Detect which cell encompasses the target text, then output its (X, Y) center coordinate. 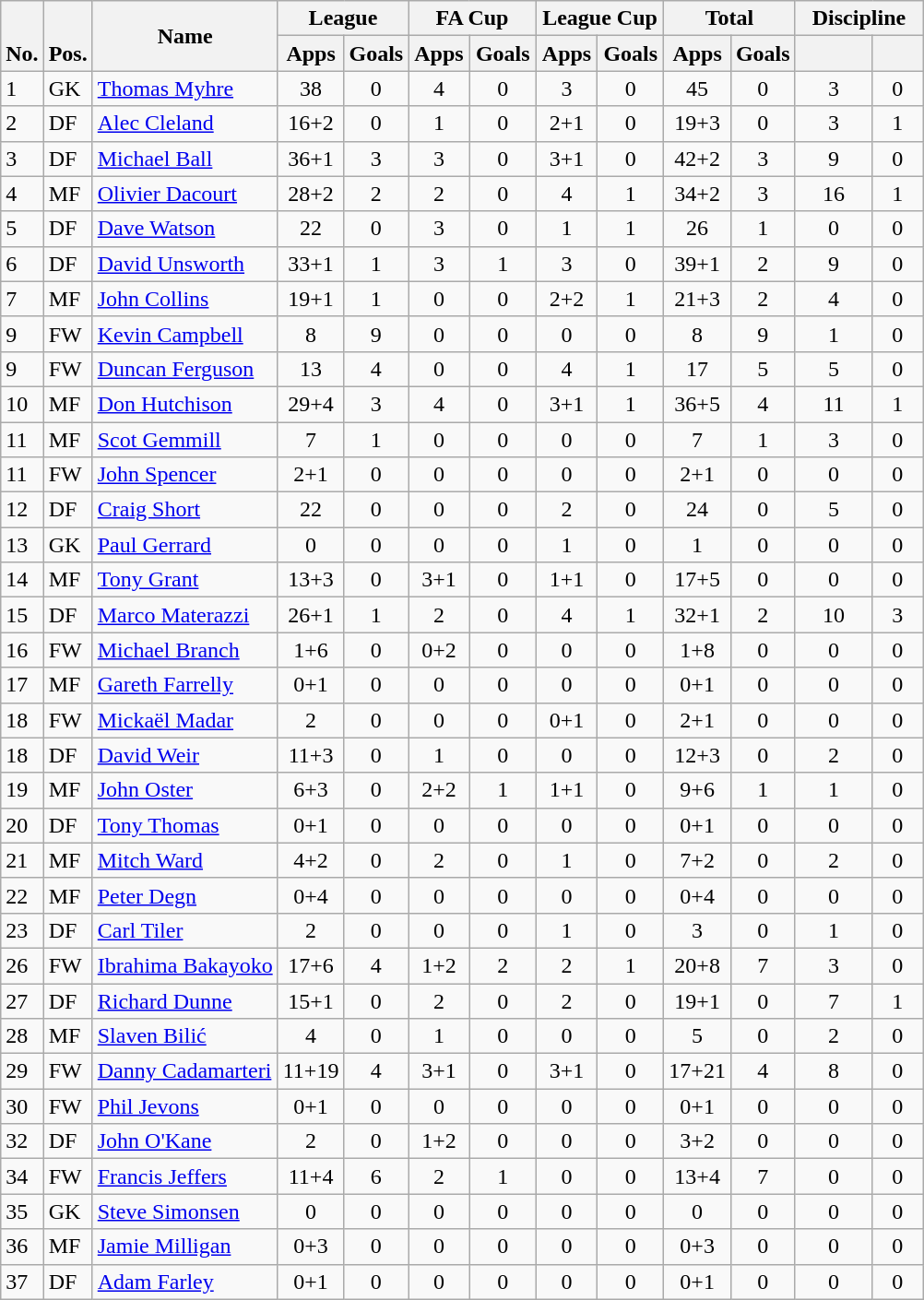
35 (22, 1211)
19 (22, 790)
0+2 (439, 650)
17+21 (697, 1071)
Mitch Ward (184, 860)
Slaven Bilić (184, 1036)
League (343, 18)
Alec Cleland (184, 124)
14 (22, 580)
11+3 (311, 755)
29 (22, 1071)
23 (22, 930)
45 (697, 89)
6+3 (311, 790)
15 (22, 615)
12+3 (697, 755)
11+4 (311, 1176)
36 (22, 1247)
Kevin Campbell (184, 334)
Francis Jeffers (184, 1176)
26+1 (311, 615)
Mickaël Madar (184, 720)
27 (22, 1000)
29+4 (311, 404)
42+2 (697, 159)
John O'Kane (184, 1141)
4+2 (311, 860)
Michael Branch (184, 650)
1+8 (697, 650)
Dave Watson (184, 229)
Adam Farley (184, 1282)
3+2 (697, 1141)
Steve Simonsen (184, 1211)
Duncan Ferguson (184, 369)
Paul Gerrard (184, 545)
Peter Degn (184, 895)
34+2 (697, 194)
1+6 (311, 650)
24 (697, 510)
17+6 (311, 965)
21+3 (697, 299)
Olivier Dacourt (184, 194)
32+1 (697, 615)
Craig Short (184, 510)
No. (22, 36)
20 (22, 825)
36+1 (311, 159)
John Oster (184, 790)
36+5 (697, 404)
39+1 (697, 264)
13+4 (697, 1176)
16+2 (311, 124)
Pos. (68, 36)
Scot Gemmill (184, 440)
John Spencer (184, 475)
12 (22, 510)
28 (22, 1036)
38 (311, 89)
Name (184, 36)
Richard Dunne (184, 1000)
Jamie Milligan (184, 1247)
Total (729, 18)
17+5 (697, 580)
Ibrahima Bakayoko (184, 965)
League Cup (599, 18)
David Weir (184, 755)
7+2 (697, 860)
Thomas Myhre (184, 89)
11+19 (311, 1071)
Tony Thomas (184, 825)
Gareth Farrelly (184, 685)
20+8 (697, 965)
13+3 (311, 580)
34 (22, 1176)
Marco Materazzi (184, 615)
Don Hutchison (184, 404)
Phil Jevons (184, 1106)
9+6 (697, 790)
32 (22, 1141)
28+2 (311, 194)
Carl Tiler (184, 930)
David Unsworth (184, 264)
Discipline (859, 18)
Tony Grant (184, 580)
15+1 (311, 1000)
Danny Cadamarteri (184, 1071)
21 (22, 860)
John Collins (184, 299)
Michael Ball (184, 159)
FA Cup (472, 18)
30 (22, 1106)
33+1 (311, 264)
37 (22, 1282)
19+3 (697, 124)
